Identify which cell holds the provided text, then report its [x, y] central coordinate. 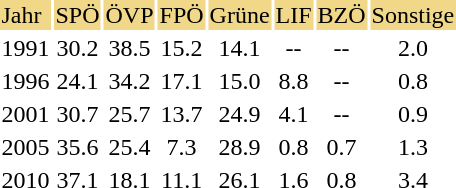
SPÖ [78, 15]
15.0 [240, 81]
7.3 [182, 147]
25.4 [130, 147]
1.3 [413, 147]
15.2 [182, 48]
13.7 [182, 114]
FPÖ [182, 15]
35.6 [78, 147]
LIF [294, 15]
30.2 [78, 48]
30.7 [78, 114]
34.2 [130, 81]
14.1 [240, 48]
Grüne [240, 15]
0.9 [413, 114]
24.1 [78, 81]
2001 [26, 114]
4.1 [294, 114]
2.0 [413, 48]
28.9 [240, 147]
17.1 [182, 81]
24.9 [240, 114]
0.7 [342, 147]
1991 [26, 48]
ÖVP [130, 15]
BZÖ [342, 15]
8.8 [294, 81]
2005 [26, 147]
Sonstige [413, 15]
25.7 [130, 114]
38.5 [130, 48]
Jahr [26, 15]
1996 [26, 81]
